Scan for the cell matching the given text and deliver its (x, y) coordinate at center. 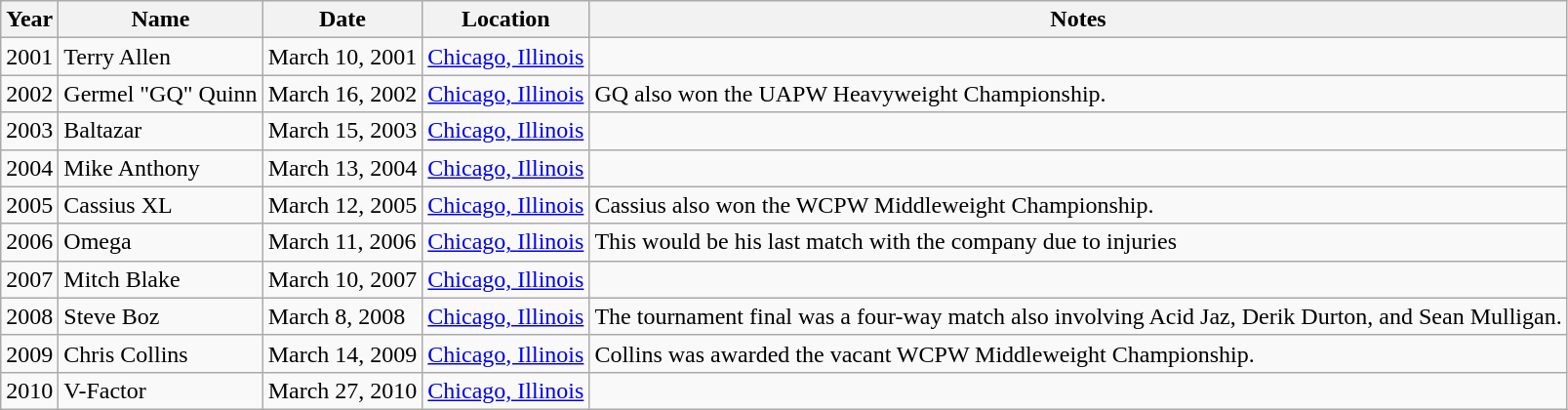
Location (505, 20)
March 13, 2004 (342, 168)
March 15, 2003 (342, 131)
2005 (29, 205)
Cassius XL (160, 205)
Germel "GQ" Quinn (160, 94)
This would be his last match with the company due to injuries (1078, 242)
March 12, 2005 (342, 205)
Mitch Blake (160, 279)
GQ also won the UAPW Heavyweight Championship. (1078, 94)
Cassius also won the WCPW Middleweight Championship. (1078, 205)
Collins was awarded the vacant WCPW Middleweight Championship. (1078, 353)
2003 (29, 131)
Baltazar (160, 131)
2001 (29, 57)
2008 (29, 316)
Year (29, 20)
March 14, 2009 (342, 353)
2009 (29, 353)
2004 (29, 168)
March 10, 2007 (342, 279)
March 10, 2001 (342, 57)
2002 (29, 94)
Mike Anthony (160, 168)
March 27, 2010 (342, 390)
Date (342, 20)
Steve Boz (160, 316)
V-Factor (160, 390)
The tournament final was a four-way match also involving Acid Jaz, Derik Durton, and Sean Mulligan. (1078, 316)
Terry Allen (160, 57)
2006 (29, 242)
Chris Collins (160, 353)
March 16, 2002 (342, 94)
Name (160, 20)
Omega (160, 242)
March 11, 2006 (342, 242)
2010 (29, 390)
March 8, 2008 (342, 316)
Notes (1078, 20)
2007 (29, 279)
